For the text-containing cell, return its midpoint in (x, y) coordinate format. 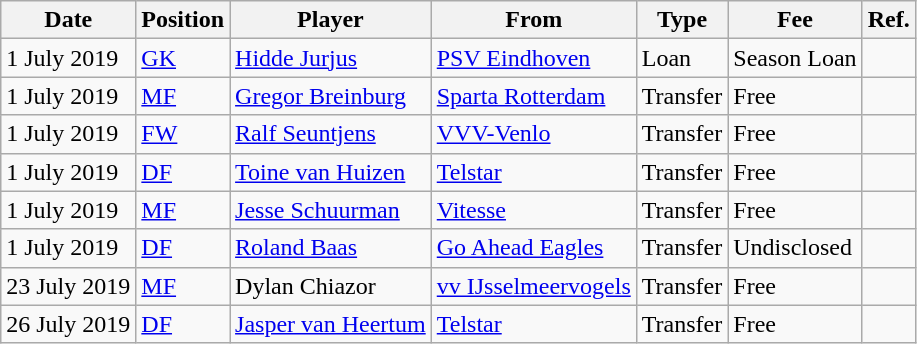
Ref. (888, 20)
Jesse Schuurman (331, 210)
Dylan Chiazor (331, 286)
Type (682, 20)
VVV-Venlo (534, 134)
From (534, 20)
Undisclosed (795, 248)
Go Ahead Eagles (534, 248)
Hidde Jurjus (331, 58)
Loan (682, 58)
23 July 2019 (68, 286)
Ralf Seuntjens (331, 134)
FW (183, 134)
Vitesse (534, 210)
Toine van Huizen (331, 172)
26 July 2019 (68, 324)
Position (183, 20)
Player (331, 20)
Season Loan (795, 58)
Fee (795, 20)
Roland Baas (331, 248)
Jasper van Heertum (331, 324)
vv IJsselmeervogels (534, 286)
PSV Eindhoven (534, 58)
Date (68, 20)
Sparta Rotterdam (534, 96)
Gregor Breinburg (331, 96)
GK (183, 58)
